Scan for the cell matching the given text and deliver its (X, Y) coordinate at center. 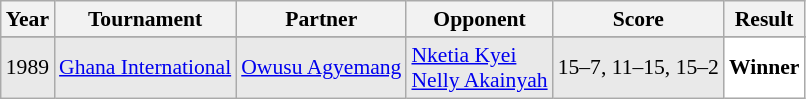
1989 (28, 68)
Nketia Kyei Nelly Akainyah (479, 68)
Ghana International (145, 68)
Year (28, 19)
Partner (321, 19)
Opponent (479, 19)
Tournament (145, 19)
Score (638, 19)
Owusu Agyemang (321, 68)
15–7, 11–15, 15–2 (638, 68)
Result (764, 19)
Winner (764, 68)
